Detect which cell encompasses the target text, then output its (x, y) center coordinate. 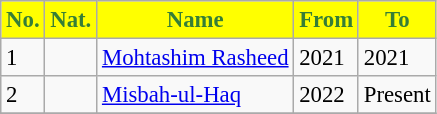
Nat. (71, 20)
Name (196, 20)
Present (397, 95)
2 (23, 95)
To (397, 20)
2022 (326, 95)
From (326, 20)
Mohtashim Rasheed (196, 58)
Misbah-ul-Haq (196, 95)
1 (23, 58)
No. (23, 20)
